Identify which cell holds the provided text, then report its (x, y) central coordinate. 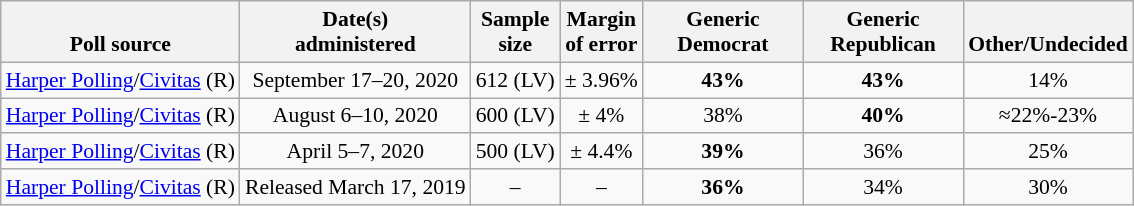
600 (LV) (516, 116)
± 3.96% (602, 80)
Other/Undecided (1048, 32)
≈22%-23% (1048, 116)
34% (883, 187)
14% (1048, 80)
± 4% (602, 116)
August 6–10, 2020 (356, 116)
September 17–20, 2020 (356, 80)
500 (LV) (516, 152)
40% (883, 116)
GenericDemocrat (723, 32)
April 5–7, 2020 (356, 152)
Marginof error (602, 32)
GenericRepublican (883, 32)
25% (1048, 152)
39% (723, 152)
Poll source (120, 32)
38% (723, 116)
Released March 17, 2019 (356, 187)
± 4.4% (602, 152)
Date(s)administered (356, 32)
Samplesize (516, 32)
30% (1048, 187)
612 (LV) (516, 80)
